For the text-containing cell, return its midpoint in (X, Y) coordinate format. 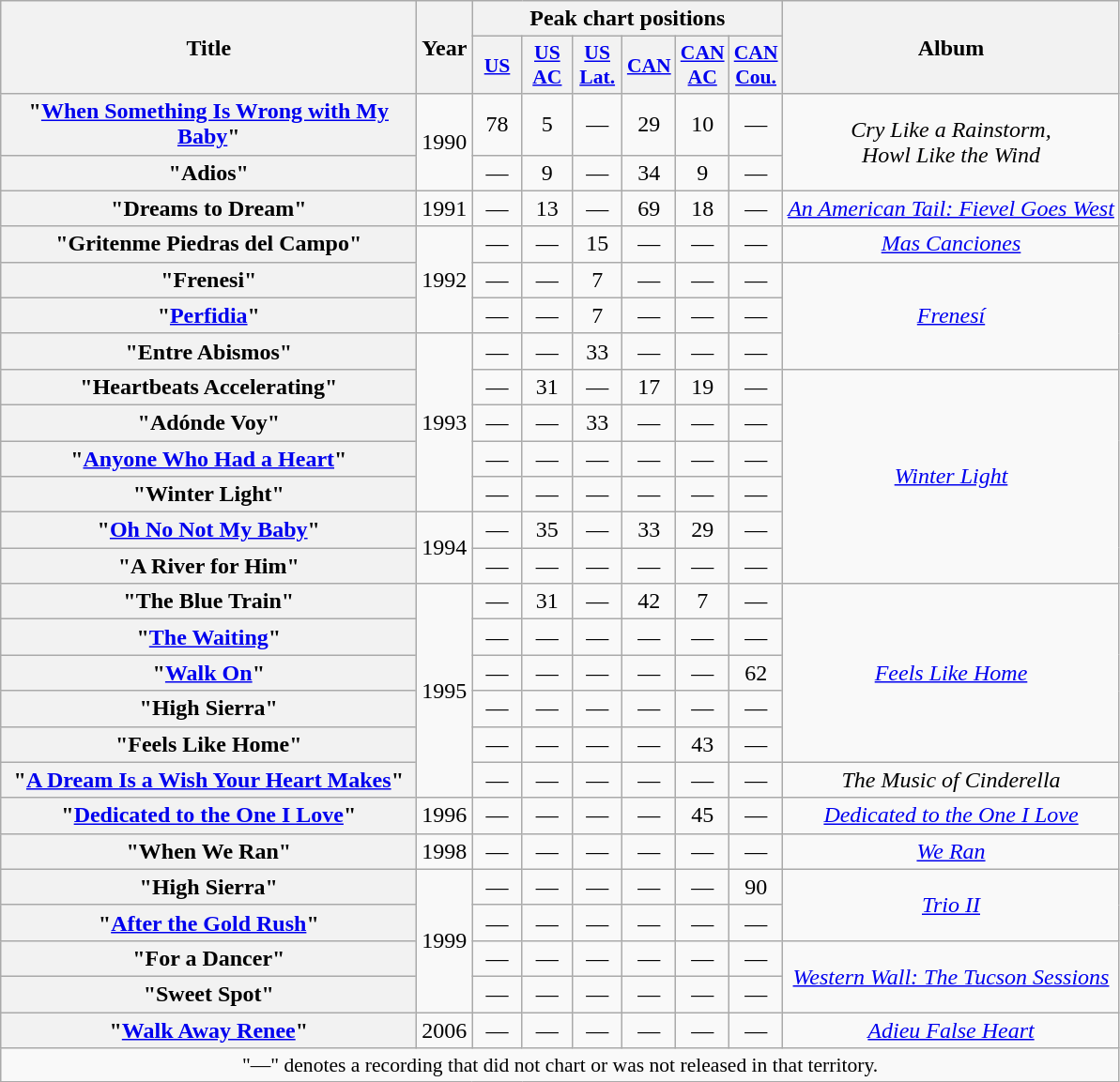
Dedicated to the One I Love (952, 815)
5 (546, 124)
An American Tail: Fievel Goes West (952, 208)
"Gritenme Piedras del Campo" (208, 244)
"Walk Away Renee" (208, 1029)
1995 (445, 691)
Mas Canciones (952, 244)
US (498, 66)
USAC (546, 66)
CAN (650, 66)
"For a Dancer" (208, 958)
"Dreams to Dream" (208, 208)
"A River for Him" (208, 566)
10 (702, 124)
"The Waiting" (208, 637)
"A Dream Is a Wish Your Heart Makes" (208, 780)
1990 (445, 143)
35 (546, 530)
"Adónde Voy" (208, 422)
15 (597, 244)
62 (757, 673)
"—" denotes a recording that did not chart or was not released in that territory. (560, 1065)
1998 (445, 851)
78 (498, 124)
Trio II (952, 905)
13 (546, 208)
18 (702, 208)
"When Something Is Wrong with My Baby" (208, 124)
34 (650, 173)
1994 (445, 548)
Western Wall: The Tucson Sessions (952, 976)
"After the Gold Rush" (208, 922)
"Adios" (208, 173)
"Dedicated to the One I Love" (208, 815)
Album (952, 47)
90 (757, 887)
42 (650, 602)
"Feels Like Home" (208, 744)
Peak chart positions (627, 19)
"Anyone Who Had a Heart" (208, 459)
"Perfidia" (208, 315)
The Music of Cinderella (952, 780)
CANAC (702, 66)
"When We Ran" (208, 851)
2006 (445, 1029)
1991 (445, 208)
"The Blue Train" (208, 602)
1999 (445, 940)
17 (650, 387)
Winter Light (952, 476)
We Ran (952, 851)
45 (702, 815)
"Heartbeats Accelerating" (208, 387)
Frenesí (952, 315)
Title (208, 47)
"Frenesi" (208, 280)
"Entre Abismos" (208, 351)
CANCou. (757, 66)
1992 (445, 280)
"Walk On" (208, 673)
"Oh No Not My Baby" (208, 530)
USLat. (597, 66)
43 (702, 744)
Feels Like Home (952, 673)
Adieu False Heart (952, 1029)
Year (445, 47)
1993 (445, 422)
"Winter Light" (208, 495)
Cry Like a Rainstorm,Howl Like the Wind (952, 143)
69 (650, 208)
"Sweet Spot" (208, 994)
1996 (445, 815)
19 (702, 387)
